Identify which cell holds the provided text, then report its (x, y) central coordinate. 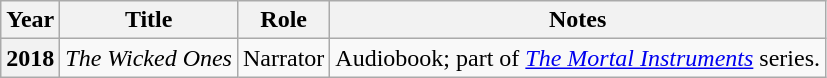
The Wicked Ones (149, 58)
2018 (30, 58)
Year (30, 20)
Title (149, 20)
Notes (578, 20)
Role (283, 20)
Audiobook; part of The Mortal Instruments series. (578, 58)
Narrator (283, 58)
